Provide the (x, y) coordinate of the cell's center where the given text is located.  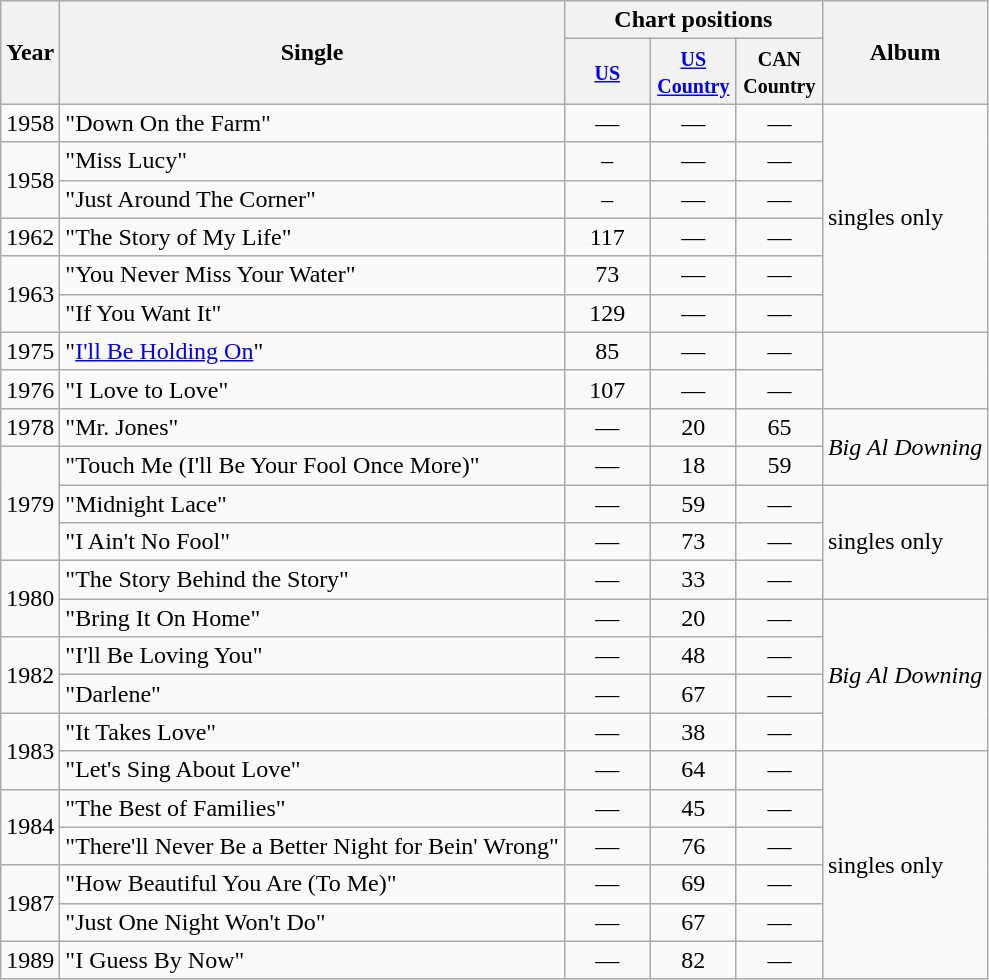
"Bring It On Home" (312, 618)
Year (30, 52)
Single (312, 52)
"You Never Miss Your Water" (312, 275)
"If You Want It" (312, 313)
"Darlene" (312, 694)
US (607, 72)
1984 (30, 827)
129 (607, 313)
"I'll Be Holding On" (312, 351)
65 (779, 427)
64 (693, 770)
CAN Country (779, 72)
"The Story Behind the Story" (312, 580)
48 (693, 656)
"I'll Be Loving You" (312, 656)
"Just One Night Won't Do" (312, 922)
"Let's Sing About Love" (312, 770)
117 (607, 237)
107 (607, 389)
"I Ain't No Fool" (312, 542)
45 (693, 808)
69 (693, 884)
"I Love to Love" (312, 389)
33 (693, 580)
76 (693, 846)
1963 (30, 294)
Chart positions (693, 20)
"Miss Lucy" (312, 161)
38 (693, 732)
"Down On the Farm" (312, 123)
"It Takes Love" (312, 732)
Album (904, 52)
18 (693, 465)
1976 (30, 389)
1962 (30, 237)
US Country (693, 72)
85 (607, 351)
1982 (30, 675)
"The Story of My Life" (312, 237)
"I Guess By Now" (312, 960)
1979 (30, 503)
"The Best of Families" (312, 808)
1978 (30, 427)
82 (693, 960)
1983 (30, 751)
1980 (30, 599)
"Just Around The Corner" (312, 199)
1989 (30, 960)
"There'll Never Be a Better Night for Bein' Wrong" (312, 846)
"Midnight Lace" (312, 503)
"Touch Me (I'll Be Your Fool Once More)" (312, 465)
1987 (30, 903)
"How Beautiful You Are (To Me)" (312, 884)
1975 (30, 351)
"Mr. Jones" (312, 427)
